Search for the cell housing the specified text and yield its [X, Y] center coordinate. 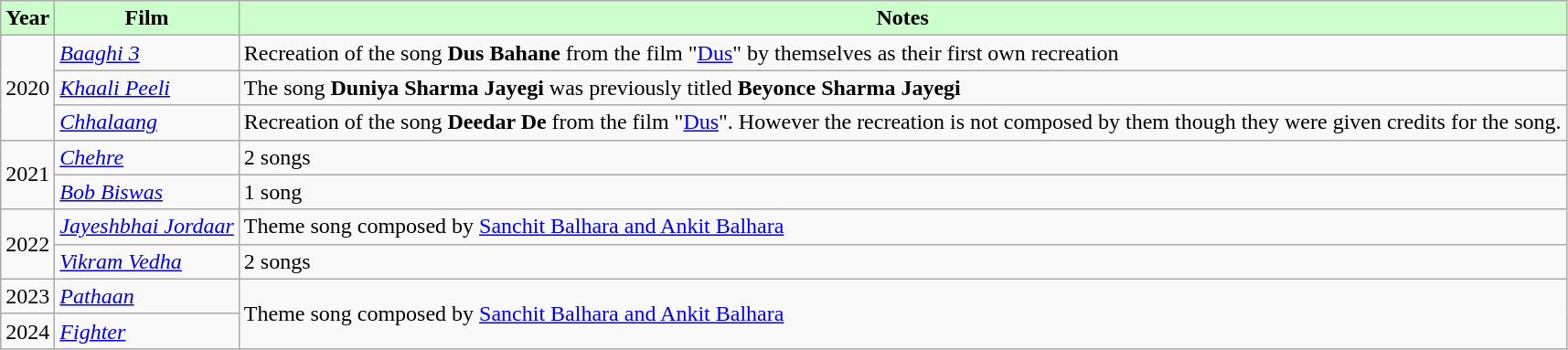
2021 [27, 175]
2022 [27, 244]
Pathaan [146, 296]
Baaghi 3 [146, 53]
Recreation of the song Deedar De from the film "Dus". However the recreation is not composed by them though they were given credits for the song. [902, 122]
Year [27, 18]
Bob Biswas [146, 192]
Film [146, 18]
Vikram Vedha [146, 261]
2020 [27, 88]
Recreation of the song Dus Bahane from the film "Dus" by themselves as their first own recreation [902, 53]
Chehre [146, 157]
2024 [27, 331]
2023 [27, 296]
Chhalaang [146, 122]
Notes [902, 18]
Khaali Peeli [146, 88]
Fighter [146, 331]
The song Duniya Sharma Jayegi was previously titled Beyonce Sharma Jayegi [902, 88]
Jayeshbhai Jordaar [146, 227]
1 song [902, 192]
